Return the [x, y] coordinate for the center point of the cell that contains the specified text.  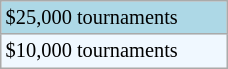
$25,000 tournaments [114, 17]
$10,000 tournaments [114, 51]
